Locate the cell with the specified text and output its [x, y] center coordinate. 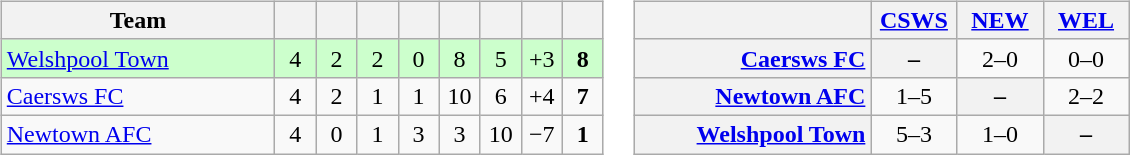
−7 [542, 134]
5–3 [914, 134]
+4 [542, 96]
6 [500, 96]
Team [138, 20]
0–0 [1086, 58]
CSWS [914, 20]
1–5 [914, 96]
7 [582, 96]
5 [500, 58]
+3 [542, 58]
2–0 [1000, 58]
NEW [1000, 20]
2–2 [1086, 96]
WEL [1086, 20]
1–0 [1000, 134]
